Find where the given text appears and provide that cell's center as (X, Y) coordinate. 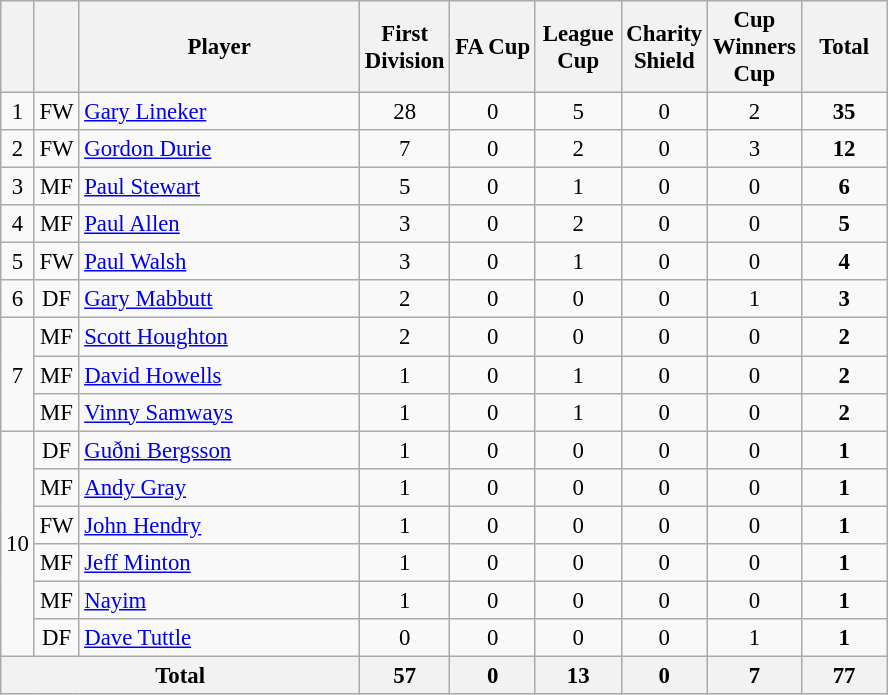
Andy Gray (220, 487)
13 (578, 675)
Player (220, 47)
Guðni Bergsson (220, 450)
First Division (404, 47)
Jeff Minton (220, 563)
Gary Lineker (220, 112)
35 (844, 112)
John Hendry (220, 525)
Paul Walsh (220, 262)
28 (404, 112)
Scott Houghton (220, 337)
Vinny Samways (220, 412)
57 (404, 675)
Paul Allen (220, 224)
Gordon Durie (220, 149)
Paul Stewart (220, 187)
77 (844, 675)
League Cup (578, 47)
12 (844, 149)
Cup Winners Cup (755, 47)
Nayim (220, 600)
10 (18, 544)
David Howells (220, 375)
Dave Tuttle (220, 638)
Gary Mabbutt (220, 299)
Charity Shield (664, 47)
FA Cup (493, 47)
